Return (X, Y) of the center of cell containing provided text 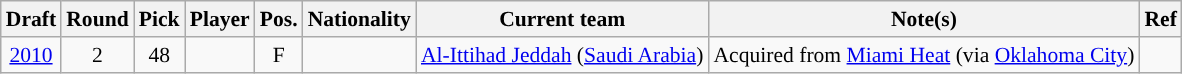
Pick (160, 19)
48 (160, 55)
Player (220, 19)
F (279, 55)
Current team (562, 19)
Ref (1160, 19)
Draft (31, 19)
Nationality (360, 19)
Al-Ittihad Jeddah (Saudi Arabia) (562, 55)
Acquired from Miami Heat (via Oklahoma City) (924, 55)
2 (98, 55)
Pos. (279, 19)
Note(s) (924, 19)
2010 (31, 55)
Round (98, 19)
